Search for the cell housing the specified text and yield its [X, Y] center coordinate. 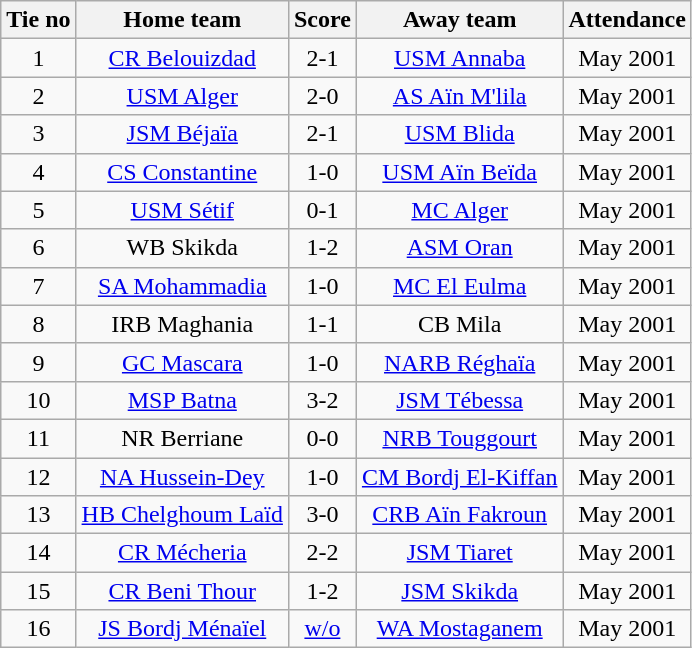
CR Mécheria [182, 553]
Away team [460, 20]
Home team [182, 20]
NARB Réghaïa [460, 362]
8 [38, 324]
CS Constantine [182, 172]
w/o [322, 629]
3-0 [322, 515]
6 [38, 248]
3 [38, 134]
10 [38, 400]
JSM Tébessa [460, 400]
0-0 [322, 438]
2 [38, 96]
7 [38, 286]
USM Blida [460, 134]
AS Aïn M'lila [460, 96]
MSP Batna [182, 400]
CR Beni Thour [182, 591]
WA Mostaganem [460, 629]
9 [38, 362]
USM Sétif [182, 210]
JSM Béjaïa [182, 134]
2-2 [322, 553]
USM Annaba [460, 58]
NA Hussein-Dey [182, 477]
Attendance [627, 20]
MC El Eulma [460, 286]
GC Mascara [182, 362]
Tie no [38, 20]
CM Bordj El-Kiffan [460, 477]
MC Alger [460, 210]
12 [38, 477]
USM Aïn Beïda [460, 172]
IRB Maghania [182, 324]
CB Mila [460, 324]
3-2 [322, 400]
0-1 [322, 210]
2-0 [322, 96]
13 [38, 515]
15 [38, 591]
NRB Touggourt [460, 438]
11 [38, 438]
CR Belouizdad [182, 58]
CRB Aïn Fakroun [460, 515]
16 [38, 629]
4 [38, 172]
5 [38, 210]
JS Bordj Ménaïel [182, 629]
USM Alger [182, 96]
14 [38, 553]
NR Berriane [182, 438]
1 [38, 58]
1-1 [322, 324]
Score [322, 20]
JSM Skikda [460, 591]
JSM Tiaret [460, 553]
ASM Oran [460, 248]
HB Chelghoum Laïd [182, 515]
WB Skikda [182, 248]
SA Mohammadia [182, 286]
